Search for the cell housing the specified text and yield its [x, y] center coordinate. 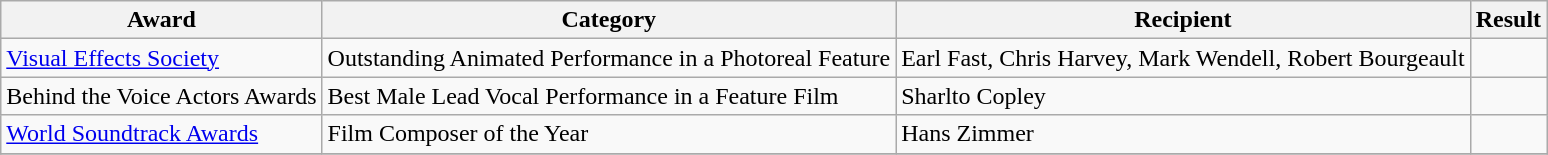
Earl Fast, Chris Harvey, Mark Wendell, Robert Bourgeault [1184, 58]
Recipient [1184, 20]
Category [609, 20]
World Soundtrack Awards [162, 134]
Result [1508, 20]
Visual Effects Society [162, 58]
Outstanding Animated Performance in a Photoreal Feature [609, 58]
Best Male Lead Vocal Performance in a Feature Film [609, 96]
Film Composer of the Year [609, 134]
Award [162, 20]
Hans Zimmer [1184, 134]
Behind the Voice Actors Awards [162, 96]
Sharlto Copley [1184, 96]
